For the text-containing cell, return its midpoint in [x, y] coordinate format. 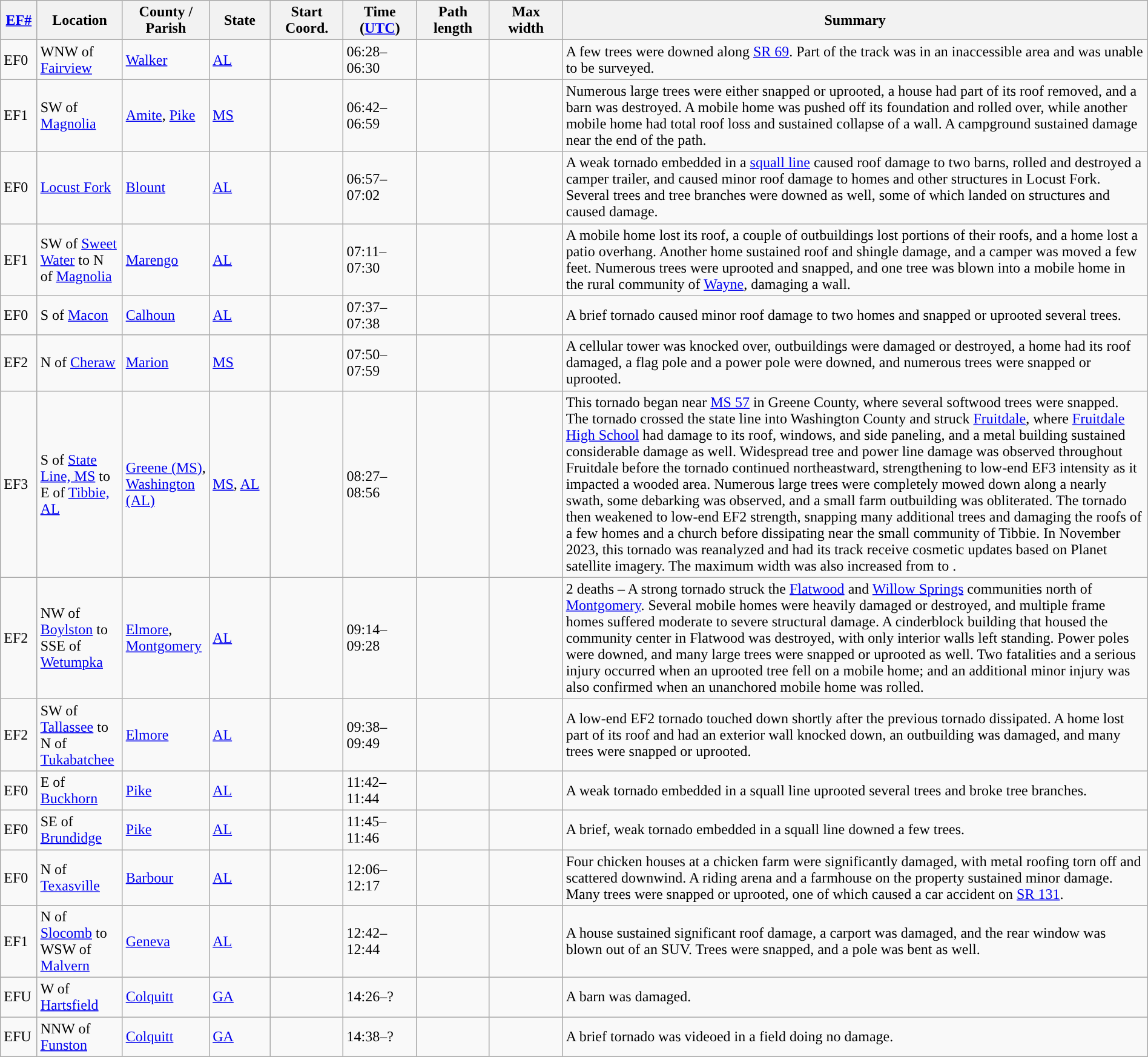
11:42–11:44 [380, 790]
SE of Brundidge [80, 830]
Summary [855, 21]
Marengo [166, 259]
14:38–? [380, 1037]
A weak tornado embedded in a squall line uprooted several trees and broke tree branches. [855, 790]
A brief tornado caused minor roof damage to two homes and snapped or uprooted several trees. [855, 315]
Barbour [166, 877]
06:57–07:02 [380, 188]
09:38–09:49 [380, 734]
08:27–08:56 [380, 484]
06:28–06:30 [380, 59]
11:45–11:46 [380, 830]
07:50–07:59 [380, 363]
Amite, Pike [166, 115]
WNW of Fairview [80, 59]
N of Texasville [80, 877]
S of State Line, MS to E of Tibbie, AL [80, 484]
06:42–06:59 [380, 115]
MS, AL [240, 484]
W of Hartsfield [80, 997]
12:42–12:44 [380, 941]
County / Parish [166, 21]
Time (UTC) [380, 21]
07:37–07:38 [380, 315]
Geneva [166, 941]
Walker [166, 59]
SW of Sweet Water to N of Magnolia [80, 259]
Path length [453, 21]
07:11–07:30 [380, 259]
Calhoun [166, 315]
A brief tornado was videoed in a field doing no damage. [855, 1037]
Greene (MS), Washington (AL) [166, 484]
12:06–12:17 [380, 877]
Marion [166, 363]
E of Buckhorn [80, 790]
EF3 [19, 484]
Elmore, Montgomery [166, 638]
Location [80, 21]
14:26–? [380, 997]
A brief, weak tornado embedded in a squall line downed a few trees. [855, 830]
Start Coord. [306, 21]
State [240, 21]
SW of Magnolia [80, 115]
Elmore [166, 734]
Max width [526, 21]
NW of Boylston to SSE of Wetumpka [80, 638]
A few trees were downed along SR 69. Part of the track was in an inaccessible area and was unable to be surveyed. [855, 59]
S of Macon [80, 315]
NNW of Funston [80, 1037]
N of Cheraw [80, 363]
N of Slocomb to WSW of Malvern [80, 941]
Blount [166, 188]
09:14–09:28 [380, 638]
A barn was damaged. [855, 997]
Locust Fork [80, 188]
SW of Tallassee to N of Tukabatchee [80, 734]
EF# [19, 21]
